For the text-containing cell, return its midpoint in [x, y] coordinate format. 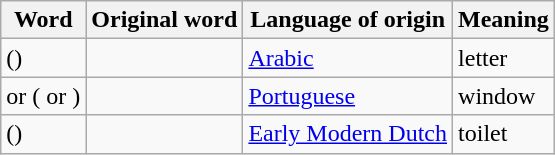
Early Modern Dutch [348, 134]
Original word [164, 20]
letter [504, 58]
window [504, 96]
Meaning [504, 20]
Language of origin [348, 20]
Arabic [348, 58]
Portuguese [348, 96]
toilet [504, 134]
Word [44, 20]
or ( or ) [44, 96]
